Return the (x, y) coordinate for the center point of the cell that contains the specified text.  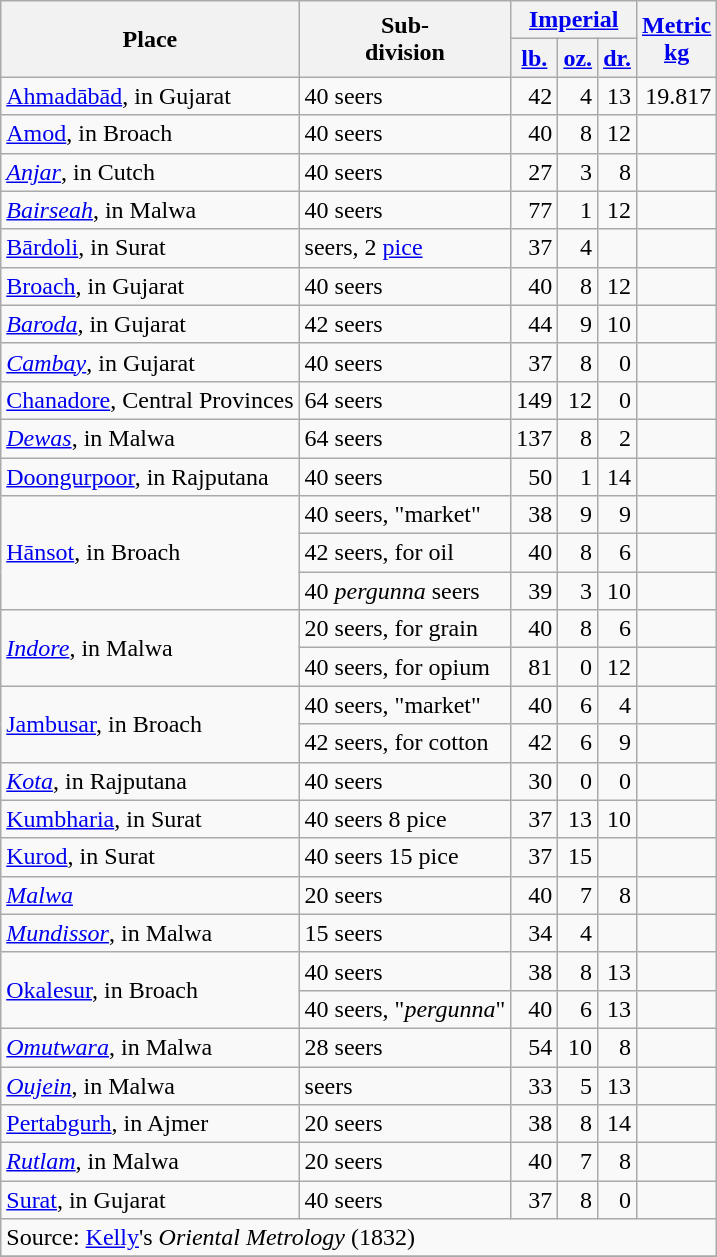
Omutwara, in Malwa (150, 1047)
Bairseah, in Malwa (150, 210)
42 seers (405, 324)
Surat, in Gujarat (150, 1200)
50 (534, 477)
81 (534, 667)
27 (534, 172)
40 pergunna seers (405, 591)
Kurod, in Surat (150, 857)
2 (618, 438)
Malwa (150, 895)
15 seers (405, 933)
Kota, in Rajputana (150, 781)
39 (534, 591)
oz. (578, 58)
34 (534, 933)
seers, 2 pice (405, 248)
54 (534, 1047)
Doongurpoor, in Rajputana (150, 477)
5 (578, 1085)
Source: Kelly's Oriental Metrology (1832) (359, 1238)
20 seers, for grain (405, 629)
Oujein, in Malwa (150, 1085)
149 (534, 400)
33 (534, 1085)
Place (150, 39)
Broach, in Gujarat (150, 286)
Bārdoli, in Surat (150, 248)
137 (534, 438)
Chanadore, Central Provinces (150, 400)
40 seers, "pergunna" (405, 1009)
30 (534, 781)
Hānsot, in Broach (150, 553)
77 (534, 210)
dr. (618, 58)
42 seers, for oil (405, 553)
44 (534, 324)
19.817 (676, 96)
Anjar, in Cutch (150, 172)
Okalesur, in Broach (150, 990)
Sub-division (405, 39)
Metrickg (676, 39)
Rutlam, in Malwa (150, 1162)
40 seers 8 pice (405, 819)
42 seers, for cotton (405, 743)
Amod, in Broach (150, 134)
Cambay, in Gujarat (150, 362)
Ahmadābād, in Gujarat (150, 96)
15 (578, 857)
Pertabgurh, in Ajmer (150, 1124)
Imperial (574, 20)
lb. (534, 58)
Kumbharia, in Surat (150, 819)
28 seers (405, 1047)
40 seers 15 pice (405, 857)
Jambusar, in Broach (150, 724)
Mundissor, in Malwa (150, 933)
seers (405, 1085)
Dewas, in Malwa (150, 438)
Baroda, in Gujarat (150, 324)
Indore, in Malwa (150, 648)
40 seers, for opium (405, 667)
